Pinpoint the cell where the given text exists, returning its [X, Y] midpoint coordinate. 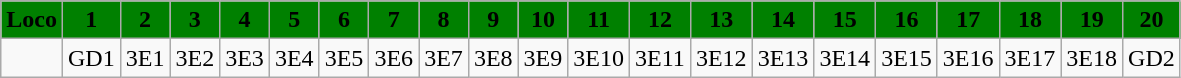
2 [145, 20]
7 [394, 20]
15 [845, 20]
14 [783, 20]
3E7 [444, 58]
3E17 [1030, 58]
Loco [32, 20]
3E15 [907, 58]
3E8 [493, 58]
5 [294, 20]
20 [1152, 20]
3 [195, 20]
3E4 [294, 58]
3E9 [543, 58]
8 [444, 20]
3E13 [783, 58]
3E16 [968, 58]
12 [660, 20]
3E2 [195, 58]
9 [493, 20]
GD2 [1152, 58]
17 [968, 20]
3E3 [245, 58]
10 [543, 20]
19 [1092, 20]
6 [344, 20]
GD1 [91, 58]
13 [721, 20]
3E10 [599, 58]
3E11 [660, 58]
3E12 [721, 58]
3E14 [845, 58]
3E1 [145, 58]
1 [91, 20]
3E18 [1092, 58]
11 [599, 20]
18 [1030, 20]
3E6 [394, 58]
3E5 [344, 58]
4 [245, 20]
16 [907, 20]
